Determine the (X, Y) coordinate at the center of the cell enclosing the given text.  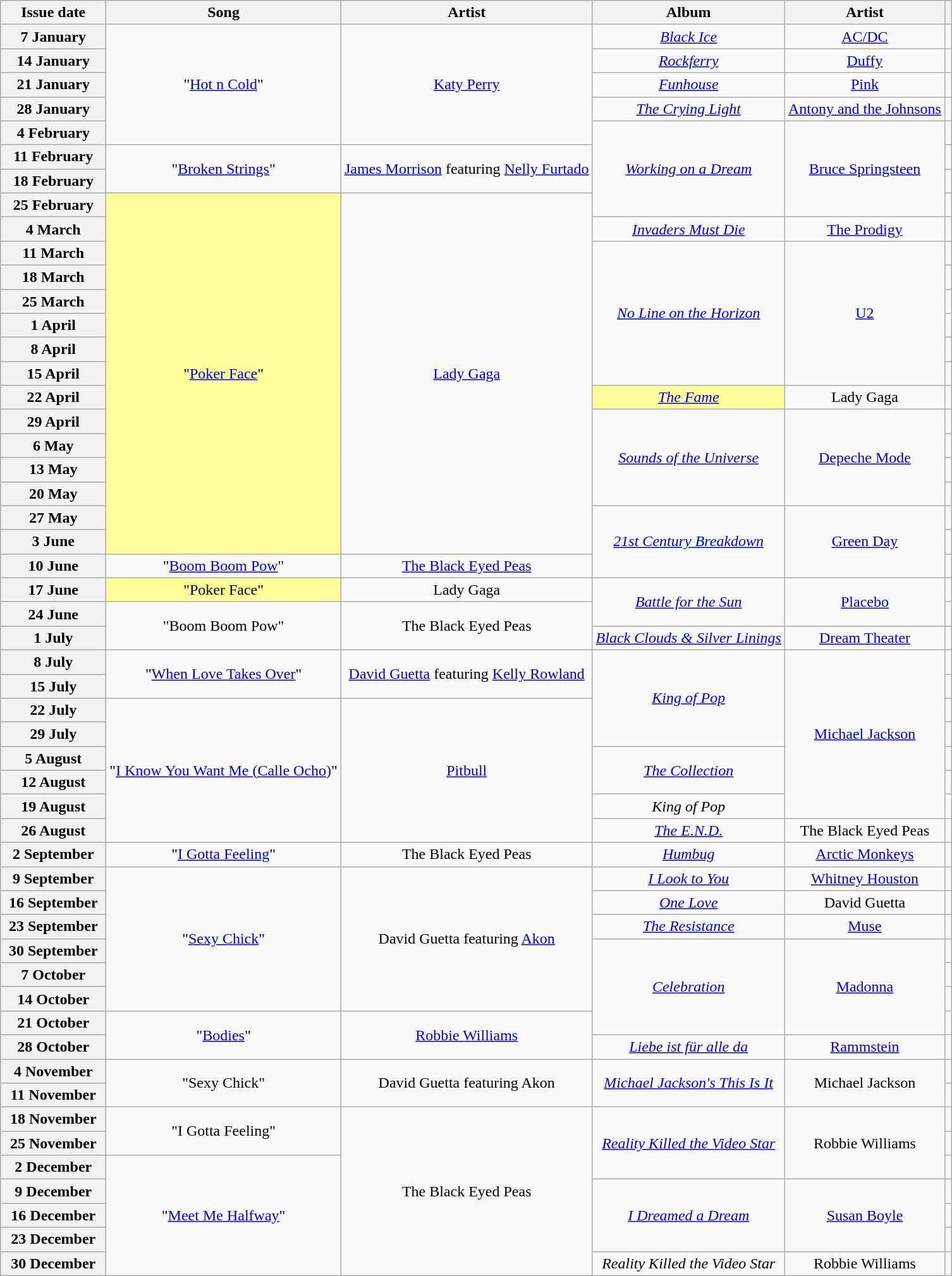
Funhouse (688, 85)
"Hot n Cold" (224, 85)
18 February (53, 181)
Michael Jackson's This Is It (688, 1083)
17 June (53, 590)
22 April (53, 398)
8 July (53, 662)
27 May (53, 518)
One Love (688, 902)
26 August (53, 830)
James Morrison featuring Nelly Furtado (467, 169)
5 August (53, 758)
The Fame (688, 398)
18 March (53, 277)
30 December (53, 1263)
3 June (53, 542)
9 September (53, 878)
Green Day (865, 542)
Album (688, 13)
11 February (53, 157)
1 April (53, 325)
21 January (53, 85)
29 July (53, 734)
"Meet Me Halfway" (224, 1215)
11 November (53, 1095)
Katy Perry (467, 85)
18 November (53, 1119)
The Prodigy (865, 229)
I Look to You (688, 878)
Dream Theater (865, 638)
Black Ice (688, 37)
Pink (865, 85)
Whitney Houston (865, 878)
The Collection (688, 770)
David Guetta featuring Kelly Rowland (467, 674)
Invaders Must Die (688, 229)
25 March (53, 301)
15 April (53, 374)
13 May (53, 470)
Pitbull (467, 770)
28 October (53, 1047)
11 March (53, 253)
2 December (53, 1167)
28 January (53, 109)
2 September (53, 854)
Madonna (865, 987)
Depeche Mode (865, 458)
Liebe ist für alle da (688, 1047)
Duffy (865, 61)
1 July (53, 638)
16 September (53, 902)
7 October (53, 975)
29 April (53, 422)
The Crying Light (688, 109)
No Line on the Horizon (688, 313)
20 May (53, 494)
9 December (53, 1191)
25 February (53, 205)
12 August (53, 782)
25 November (53, 1143)
4 February (53, 133)
Battle for the Sun (688, 602)
24 June (53, 614)
14 October (53, 999)
19 August (53, 806)
Black Clouds & Silver Linings (688, 638)
16 December (53, 1215)
6 May (53, 446)
15 July (53, 686)
The Resistance (688, 927)
Song (224, 13)
7 January (53, 37)
8 April (53, 349)
22 July (53, 710)
Bruce Springsteen (865, 169)
21st Century Breakdown (688, 542)
30 September (53, 951)
4 November (53, 1071)
AC/DC (865, 37)
23 December (53, 1239)
Issue date (53, 13)
"When Love Takes Over" (224, 674)
Humbug (688, 854)
Susan Boyle (865, 1215)
"I Know You Want Me (Calle Ocho)" (224, 770)
Arctic Monkeys (865, 854)
Muse (865, 927)
Placebo (865, 602)
14 January (53, 61)
Working on a Dream (688, 169)
21 October (53, 1023)
4 March (53, 229)
Antony and the Johnsons (865, 109)
I Dreamed a Dream (688, 1215)
"Bodies" (224, 1035)
"Broken Strings" (224, 169)
Celebration (688, 987)
23 September (53, 927)
Sounds of the Universe (688, 458)
Rammstein (865, 1047)
The E.N.D. (688, 830)
Rockferry (688, 61)
David Guetta (865, 902)
10 June (53, 566)
U2 (865, 313)
